Return the [X, Y] coordinate for the center point of the cell that contains the specified text.  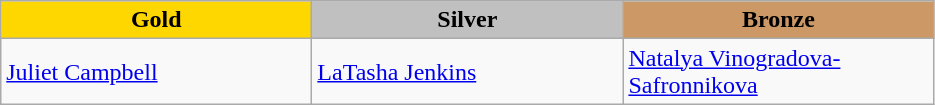
Silver [468, 20]
Juliet Campbell [156, 72]
LaTasha Jenkins [468, 72]
Gold [156, 20]
Bronze [778, 20]
Natalya Vinogradova-Safronnikova [778, 72]
